Return (x, y) of the center of cell containing provided text 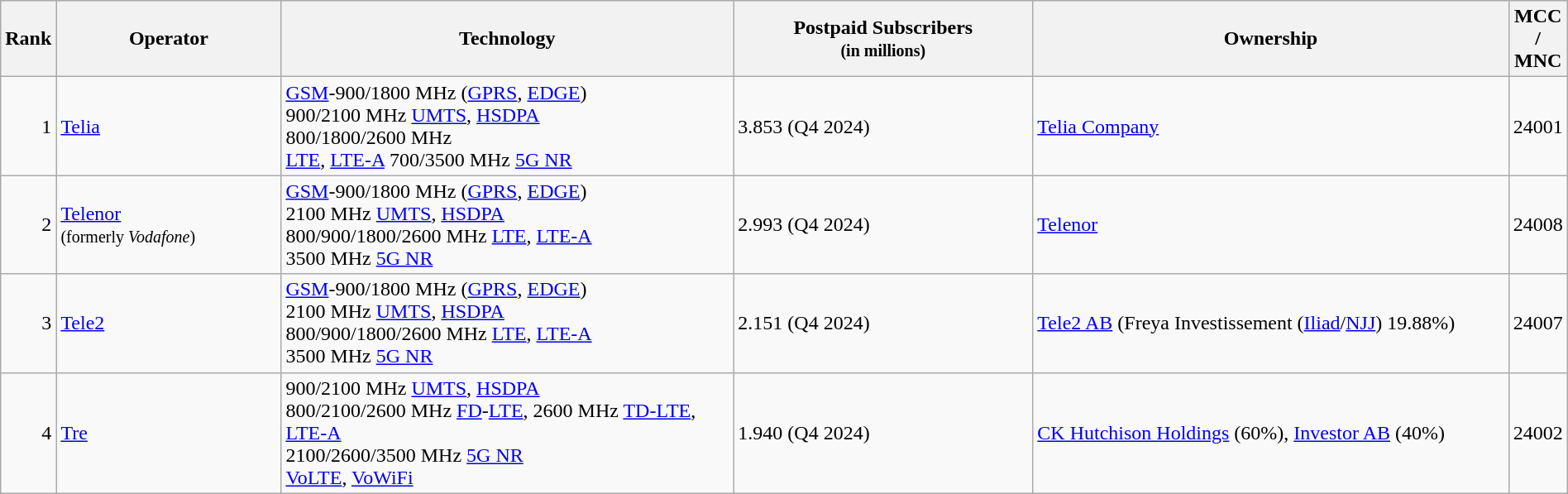
GSM-900/1800 MHz (GPRS, EDGE)2100 MHz UMTS, HSDPA800/900/1800/2600 MHz LTE, LTE-A3500 MHz 5G NR (508, 323)
24001 (1538, 126)
1.940 (Q4 2024) (883, 433)
Tre (169, 433)
24008 (1538, 225)
CK Hutchison Holdings (60%), Investor AB (40%) (1270, 433)
Operator (169, 39)
GSM-900/1800 MHz (GPRS, EDGE)900/2100 MHz UMTS, HSDPA800/1800/2600 MHzLTE, LTE-A 700/3500 MHz 5G NR (508, 126)
24007 (1538, 323)
24002 (1538, 433)
Telenor (1270, 225)
Rank (28, 39)
Tele2 (169, 323)
MCC / MNC (1538, 39)
GSM-900/1800 MHz (GPRS, EDGE)2100 MHz UMTS, HSDPA800/900/1800/2600 MHz LTE, LTE-A 3500 MHz 5G NR (508, 225)
2 (28, 225)
1 (28, 126)
Telia (169, 126)
4 (28, 433)
2.151 (Q4 2024) (883, 323)
Telenor (formerly Vodafone) (169, 225)
Ownership (1270, 39)
Telia Company (1270, 126)
3.853 (Q4 2024) (883, 126)
Tele2 AB (Freya Investissement (Iliad/NJJ) 19.88%) (1270, 323)
Postpaid Subscribers(in millions) (883, 39)
3 (28, 323)
900/2100 MHz UMTS, HSDPA800/2100/2600 MHz FD-LTE, 2600 MHz TD-LTE, LTE-A2100/2600/3500 MHz 5G NRVoLTE, VoWiFi (508, 433)
2.993 (Q4 2024) (883, 225)
Technology (508, 39)
